Return the (X, Y) coordinate for the center point of the cell that contains the specified text.  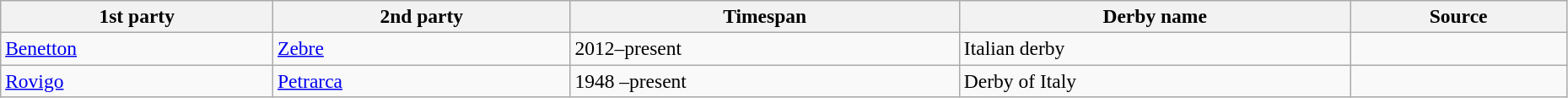
1948 –present (764, 80)
2nd party (422, 16)
Source (1458, 16)
Derby name (1155, 16)
Petrarca (422, 80)
Italian derby (1155, 48)
Rovigo (137, 80)
2012–present (764, 48)
Timespan (764, 16)
1st party (137, 16)
Benetton (137, 48)
Derby of Italy (1155, 80)
Zebre (422, 48)
